Determine the (x, y) coordinate at the center of the cell enclosing the given text.  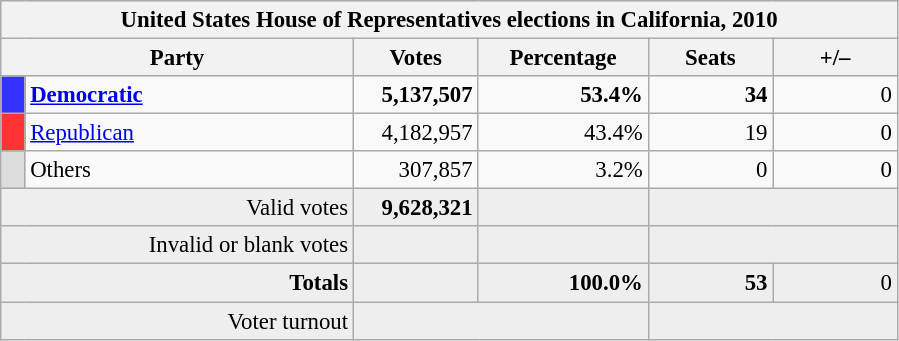
Valid votes (178, 208)
Percentage (563, 58)
9,628,321 (416, 208)
Votes (416, 58)
+/– (836, 58)
Party (178, 58)
53.4% (563, 95)
Invalid or blank votes (178, 245)
4,182,957 (416, 133)
Others (189, 170)
43.4% (563, 133)
Republican (189, 133)
100.0% (563, 283)
Voter turnout (178, 321)
Totals (178, 283)
307,857 (416, 170)
19 (710, 133)
34 (710, 95)
Democratic (189, 95)
53 (710, 283)
Seats (710, 58)
5,137,507 (416, 95)
United States House of Representatives elections in California, 2010 (450, 20)
3.2% (563, 170)
